Capture the cell that displays the provided text and extract its (x, y) central coordinate. 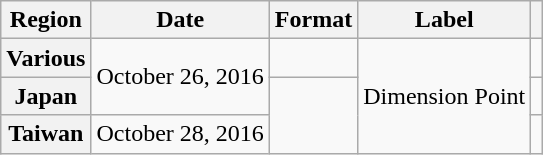
Dimension Point (444, 96)
Date (180, 20)
October 26, 2016 (180, 77)
Various (46, 58)
Taiwan (46, 134)
Label (444, 20)
Format (313, 20)
Region (46, 20)
October 28, 2016 (180, 134)
Japan (46, 96)
